Extract the [x, y] coordinate from the center of the cell holding the provided text.  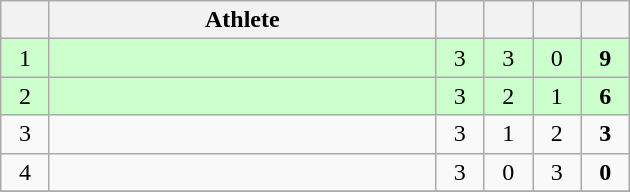
4 [26, 172]
6 [606, 96]
Athlete [242, 20]
9 [606, 58]
